Scan for the cell matching the given text and deliver its [x, y] coordinate at center. 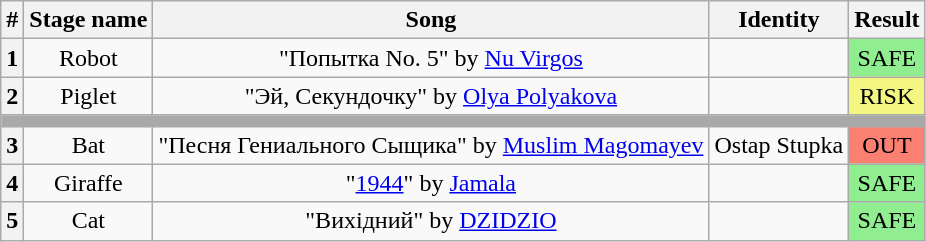
Song [431, 20]
RISK [887, 96]
# [12, 20]
Bat [88, 145]
1 [12, 58]
3 [12, 145]
Stage name [88, 20]
Piglet [88, 96]
"Вихідний" by DZIDZIO [431, 221]
"Попытка No. 5" by Nu Virgos [431, 58]
"Песня Гениального Сыщика" by Muslim Magomayev [431, 145]
4 [12, 183]
Result [887, 20]
"1944" by Jamala [431, 183]
Identity [779, 20]
Ostap Stupka [779, 145]
"Эй, Секундочку" by Olya Polyakova [431, 96]
Giraffe [88, 183]
2 [12, 96]
Robot [88, 58]
5 [12, 221]
OUT [887, 145]
Cat [88, 221]
